For the text-containing cell, return its midpoint in (X, Y) coordinate format. 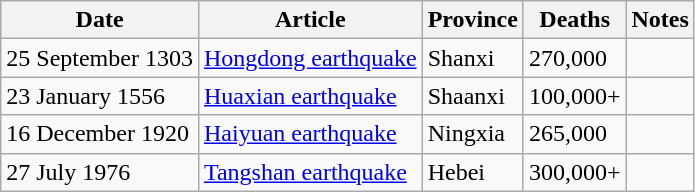
Ningxia (472, 134)
265,000 (574, 134)
Notes (660, 20)
270,000 (574, 58)
25 September 1303 (100, 58)
Shaanxi (472, 96)
23 January 1556 (100, 96)
300,000+ (574, 172)
Tangshan earthquake (310, 172)
Shanxi (472, 58)
16 December 1920 (100, 134)
100,000+ (574, 96)
Hebei (472, 172)
Hongdong earthquake (310, 58)
Haiyuan earthquake (310, 134)
Province (472, 20)
Huaxian earthquake (310, 96)
27 July 1976 (100, 172)
Article (310, 20)
Deaths (574, 20)
Date (100, 20)
